Provide the (x, y) coordinate of the cell's center where the given text is located.  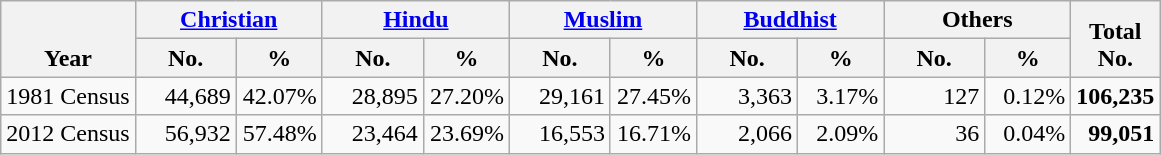
3,363 (748, 96)
2,066 (748, 134)
Hindu (416, 20)
0.04% (1028, 134)
2.09% (841, 134)
28,895 (372, 96)
127 (934, 96)
TotalNo. (1116, 39)
44,689 (186, 96)
16,553 (560, 134)
16.71% (653, 134)
1981 Census (68, 96)
0.12% (1028, 96)
Others (978, 20)
Christian (228, 20)
106,235 (1116, 96)
Year (68, 39)
57.48% (279, 134)
3.17% (841, 96)
Muslim (602, 20)
36 (934, 134)
23,464 (372, 134)
42.07% (279, 96)
23.69% (466, 134)
56,932 (186, 134)
29,161 (560, 96)
2012 Census (68, 134)
Buddhist (790, 20)
99,051 (1116, 134)
27.20% (466, 96)
27.45% (653, 96)
